Locate the cell with the specified text and output its (x, y) center coordinate. 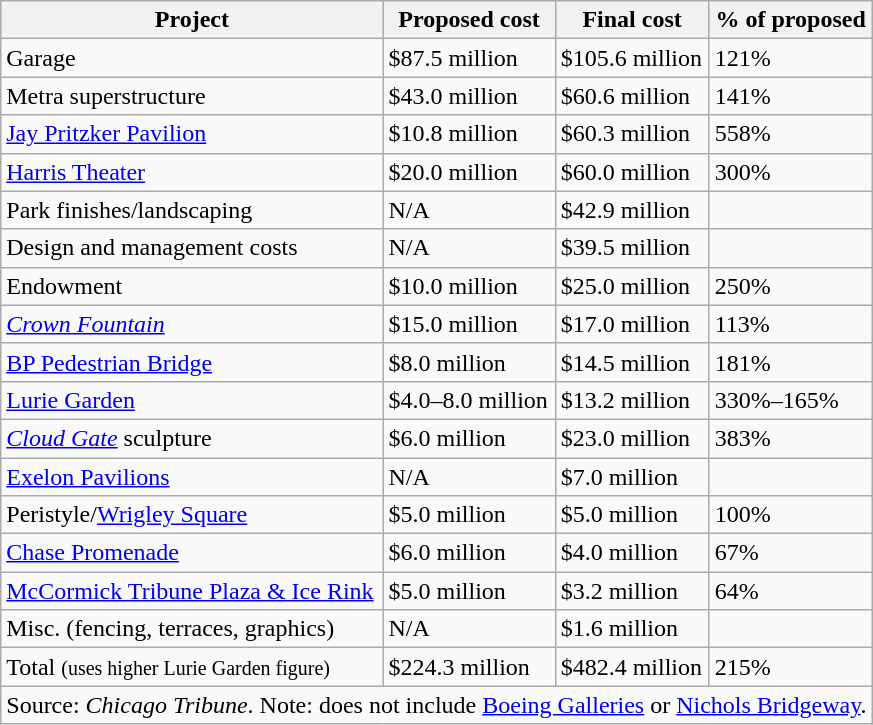
$60.6 million (632, 96)
$4.0 million (632, 553)
383% (790, 438)
215% (790, 667)
$224.3 million (469, 667)
$25.0 million (632, 286)
Proposed cost (469, 20)
% of proposed (790, 20)
Total (uses higher Lurie Garden figure) (192, 667)
121% (790, 58)
$17.0 million (632, 324)
$482.4 million (632, 667)
Park finishes/landscaping (192, 210)
McCormick Tribune Plaza & Ice Rink (192, 591)
64% (790, 591)
Final cost (632, 20)
$60.0 million (632, 172)
$105.6 million (632, 58)
BP Pedestrian Bridge (192, 362)
181% (790, 362)
Design and management costs (192, 248)
$10.0 million (469, 286)
Endowment (192, 286)
141% (790, 96)
$39.5 million (632, 248)
Cloud Gate sculpture (192, 438)
$20.0 million (469, 172)
250% (790, 286)
Exelon Pavilions (192, 477)
$87.5 million (469, 58)
Source: Chicago Tribune. Note: does not include Boeing Galleries or Nichols Bridgeway. (436, 705)
Metra superstructure (192, 96)
330%–165% (790, 400)
$43.0 million (469, 96)
Chase Promenade (192, 553)
Lurie Garden (192, 400)
Project (192, 20)
Peristyle/Wrigley Square (192, 515)
$23.0 million (632, 438)
300% (790, 172)
$10.8 million (469, 134)
Crown Fountain (192, 324)
$3.2 million (632, 591)
$14.5 million (632, 362)
$42.9 million (632, 210)
$13.2 million (632, 400)
$7.0 million (632, 477)
Jay Pritzker Pavilion (192, 134)
$1.6 million (632, 629)
Misc. (fencing, terraces, graphics) (192, 629)
Garage (192, 58)
$15.0 million (469, 324)
558% (790, 134)
$8.0 million (469, 362)
Harris Theater (192, 172)
$4.0–8.0 million (469, 400)
$60.3 million (632, 134)
67% (790, 553)
113% (790, 324)
100% (790, 515)
